Capture the cell that displays the provided text and extract its [X, Y] central coordinate. 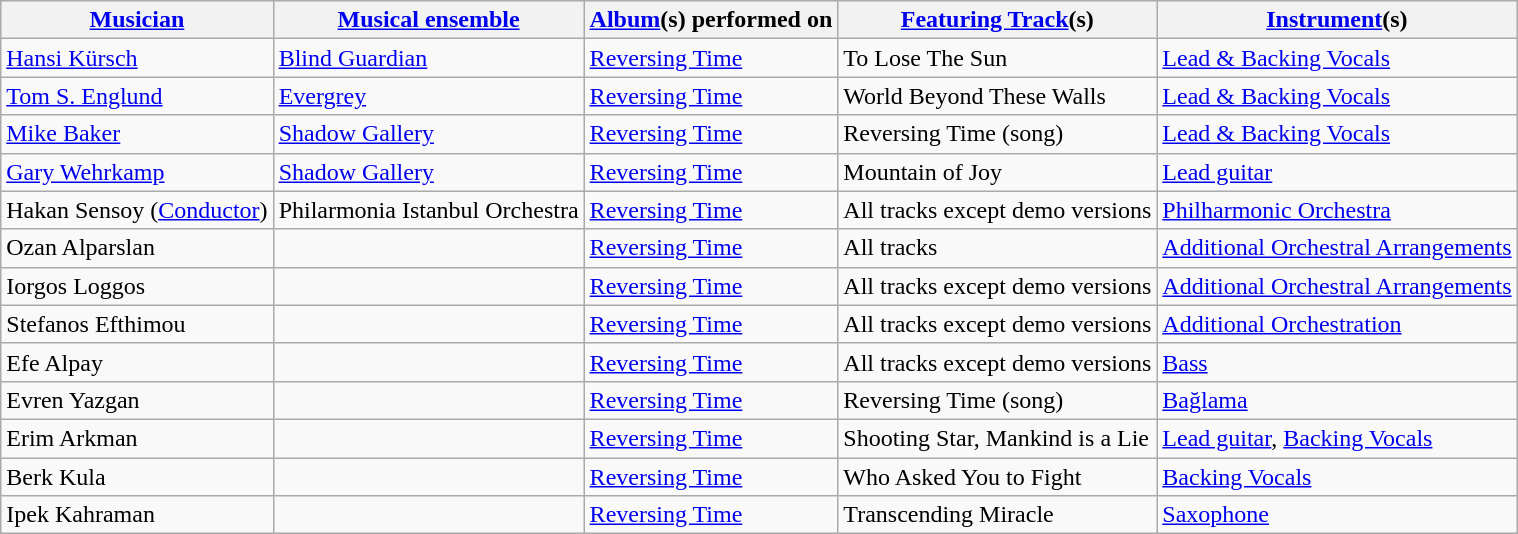
Who Asked You to Fight [998, 477]
Featuring Track(s) [998, 20]
Musical ensemble [428, 20]
Ipek Kahraman [137, 515]
Hansi Kürsch [137, 58]
Mike Baker [137, 134]
Bass [1337, 362]
Ozan Alparslan [137, 248]
Transcending Miracle [998, 515]
Erim Arkman [137, 438]
Musician [137, 20]
Additional Orchestration [1337, 324]
All tracks [998, 248]
Hakan Sensoy (Conductor) [137, 210]
Saxophone [1337, 515]
Blind Guardian [428, 58]
To Lose The Sun [998, 58]
Backing Vocals [1337, 477]
Philharmonic Orchestra [1337, 210]
Mountain of Joy [998, 172]
Philarmonia Istanbul Orchestra [428, 210]
Shooting Star, Mankind is a Lie [998, 438]
Bağlama [1337, 400]
Efe Alpay [137, 362]
Berk Kula [137, 477]
Evergrey [428, 96]
Album(s) performed on [711, 20]
Instrument(s) [1337, 20]
Lead guitar [1337, 172]
World Beyond These Walls [998, 96]
Evren Yazgan [137, 400]
Gary Wehrkamp [137, 172]
Lead guitar, Backing Vocals [1337, 438]
Tom S. Englund [137, 96]
Stefanos Efthimou [137, 324]
Iorgos Loggos [137, 286]
